Capture the cell that displays the provided text and extract its [X, Y] central coordinate. 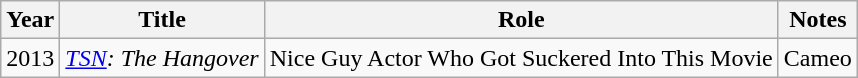
Nice Guy Actor Who Got Suckered Into This Movie [521, 58]
TSN: The Hangover [162, 58]
Year [30, 20]
2013 [30, 58]
Role [521, 20]
Cameo [818, 58]
Title [162, 20]
Notes [818, 20]
